From the cell containing the given text, extract its center point as [X, Y] coordinate. 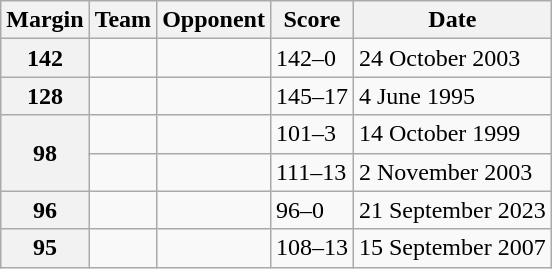
Score [312, 20]
2 November 2003 [452, 172]
142–0 [312, 58]
21 September 2023 [452, 210]
145–17 [312, 96]
111–13 [312, 172]
24 October 2003 [452, 58]
96 [45, 210]
Margin [45, 20]
128 [45, 96]
142 [45, 58]
4 June 1995 [452, 96]
95 [45, 248]
14 October 1999 [452, 134]
98 [45, 153]
96–0 [312, 210]
Opponent [214, 20]
108–13 [312, 248]
Date [452, 20]
101–3 [312, 134]
Team [123, 20]
15 September 2007 [452, 248]
